From the cell containing the given text, extract its center point as [X, Y] coordinate. 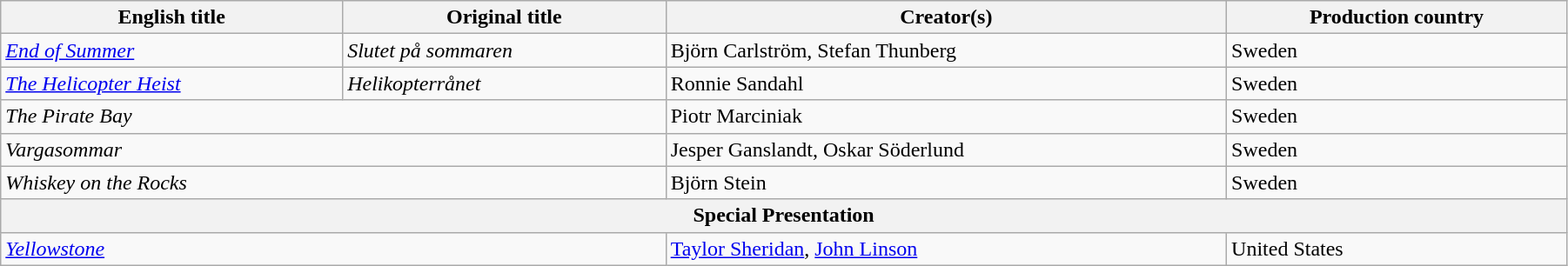
Piotr Marciniak [946, 116]
Taylor Sheridan, John Linson [946, 249]
End of Summer [172, 50]
Björn Stein [946, 183]
Ronnie Sandahl [946, 83]
Björn Carlström, Stefan Thunberg [946, 50]
Yellowstone [333, 249]
Special Presentation [784, 216]
Helikopterrånet [505, 83]
Whiskey on the Rocks [333, 183]
Creator(s) [946, 17]
The Pirate Bay [333, 116]
The Helicopter Heist [172, 83]
Slutet på sommaren [505, 50]
Production country [1397, 17]
English title [172, 17]
Jesper Ganslandt, Oskar Söderlund [946, 150]
Vargasommar [333, 150]
United States [1397, 249]
Original title [505, 17]
